Scan for the cell matching the given text and deliver its [X, Y] coordinate at center. 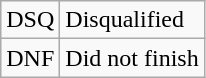
Did not finish [132, 58]
DNF [30, 58]
Disqualified [132, 20]
DSQ [30, 20]
